Return the [X, Y] coordinate for the center point of the cell that contains the specified text.  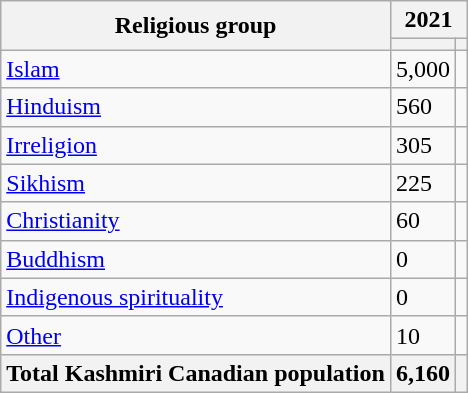
Buddhism [196, 259]
Total Kashmiri Canadian population [196, 373]
Indigenous spirituality [196, 297]
Islam [196, 69]
305 [422, 145]
2021 [428, 20]
5,000 [422, 69]
Religious group [196, 26]
60 [422, 221]
Christianity [196, 221]
Sikhism [196, 183]
225 [422, 183]
560 [422, 107]
10 [422, 335]
Other [196, 335]
6,160 [422, 373]
Hinduism [196, 107]
Irreligion [196, 145]
